Pinpoint the cell where the given text exists, returning its (x, y) midpoint coordinate. 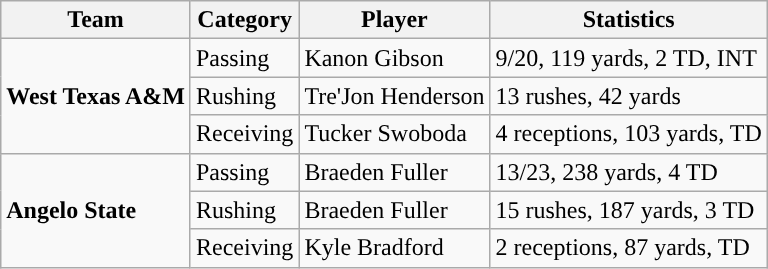
Tre'Jon Henderson (394, 96)
13/23, 238 yards, 4 TD (628, 172)
West Texas A&M (96, 96)
Team (96, 20)
Statistics (628, 20)
2 receptions, 87 yards, TD (628, 248)
Player (394, 20)
4 receptions, 103 yards, TD (628, 134)
Kanon Gibson (394, 58)
13 rushes, 42 yards (628, 96)
15 rushes, 187 yards, 3 TD (628, 210)
9/20, 119 yards, 2 TD, INT (628, 58)
Tucker Swoboda (394, 134)
Kyle Bradford (394, 248)
Angelo State (96, 210)
Category (244, 20)
